Pinpoint the cell where the given text exists, returning its (x, y) midpoint coordinate. 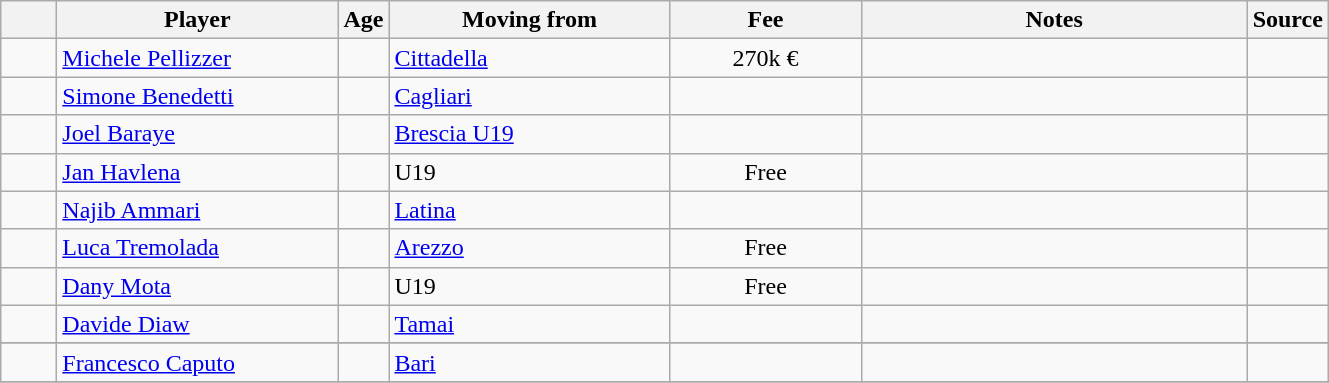
Bari (530, 362)
270k € (766, 58)
Joel Baraye (198, 134)
Francesco Caputo (198, 362)
Davide Diaw (198, 324)
Cagliari (530, 96)
Fee (766, 20)
Brescia U19 (530, 134)
Jan Havlena (198, 172)
Arezzo (530, 248)
Michele Pellizzer (198, 58)
Najib Ammari (198, 210)
Player (198, 20)
Simone Benedetti (198, 96)
Luca Tremolada (198, 248)
Cittadella (530, 58)
Source (1288, 20)
Latina (530, 210)
Notes (1054, 20)
Dany Mota (198, 286)
Moving from (530, 20)
Age (364, 20)
Tamai (530, 324)
